Extract the [x, y] coordinate from the center of the cell holding the provided text.  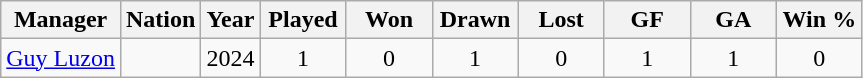
GF [647, 20]
Manager [61, 20]
Year [230, 20]
Drawn [475, 20]
Won [389, 20]
2024 [230, 58]
GA [733, 20]
Played [303, 20]
Win % [819, 20]
Lost [561, 20]
Nation [160, 20]
Guy Luzon [61, 58]
